Pinpoint the cell where the given text exists, returning its (x, y) midpoint coordinate. 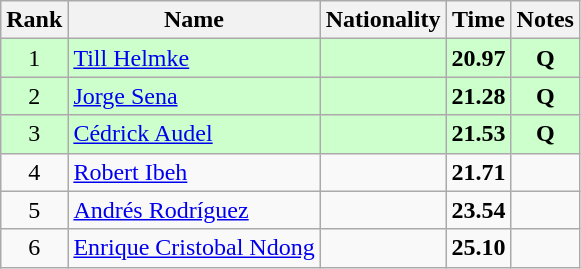
Time (478, 20)
Rank (34, 20)
Cédrick Audel (194, 134)
Enrique Cristobal Ndong (194, 248)
6 (34, 248)
21.28 (478, 96)
2 (34, 96)
20.97 (478, 58)
21.71 (478, 172)
Notes (545, 20)
Robert Ibeh (194, 172)
21.53 (478, 134)
Name (194, 20)
Nationality (383, 20)
Till Helmke (194, 58)
25.10 (478, 248)
5 (34, 210)
23.54 (478, 210)
Andrés Rodríguez (194, 210)
Jorge Sena (194, 96)
3 (34, 134)
4 (34, 172)
1 (34, 58)
